Search for the cell housing the specified text and yield its (x, y) center coordinate. 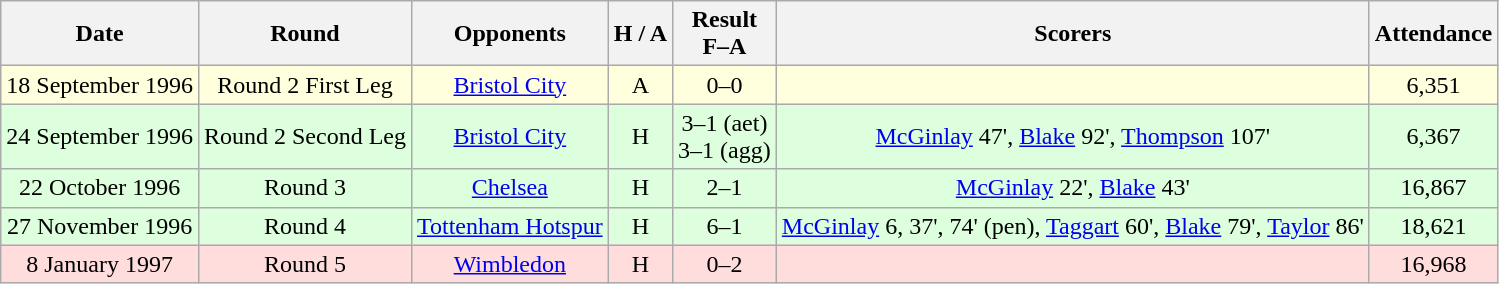
McGinlay 22', Blake 43' (1072, 188)
Scorers (1072, 34)
A (640, 85)
16,968 (1433, 264)
2–1 (725, 188)
8 January 1997 (100, 264)
0–2 (725, 264)
Round 2 Second Leg (304, 136)
Attendance (1433, 34)
H / A (640, 34)
Round 2 First Leg (304, 85)
Wimbledon (510, 264)
Round 5 (304, 264)
Round (304, 34)
Opponents (510, 34)
6,367 (1433, 136)
24 September 1996 (100, 136)
18 September 1996 (100, 85)
Round 4 (304, 226)
Chelsea (510, 188)
18,621 (1433, 226)
6,351 (1433, 85)
McGinlay 47', Blake 92', Thompson 107' (1072, 136)
27 November 1996 (100, 226)
Round 3 (304, 188)
Date (100, 34)
6–1 (725, 226)
22 October 1996 (100, 188)
16,867 (1433, 188)
Tottenham Hotspur (510, 226)
3–1 (aet)3–1 (agg) (725, 136)
ResultF–A (725, 34)
McGinlay 6, 37', 74' (pen), Taggart 60', Blake 79', Taylor 86' (1072, 226)
0–0 (725, 85)
